From the cell containing the given text, extract its center point as [X, Y] coordinate. 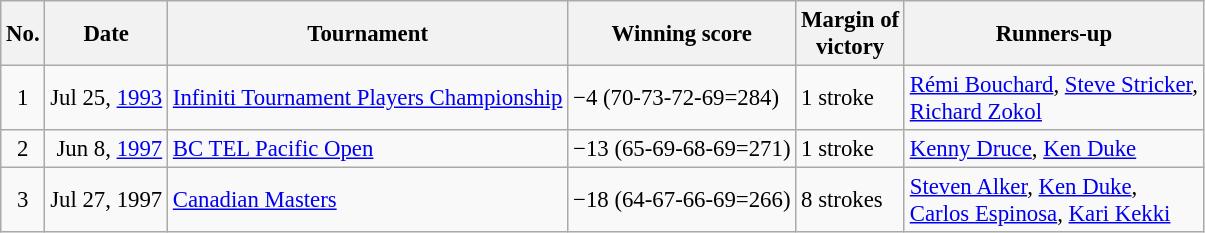
Runners-up [1054, 34]
1 [23, 98]
3 [23, 200]
Tournament [368, 34]
Rémi Bouchard, Steve Stricker, Richard Zokol [1054, 98]
2 [23, 149]
−4 (70-73-72-69=284) [682, 98]
Canadian Masters [368, 200]
Jul 27, 1997 [106, 200]
Winning score [682, 34]
8 strokes [850, 200]
−13 (65-69-68-69=271) [682, 149]
Margin ofvictory [850, 34]
Date [106, 34]
Jun 8, 1997 [106, 149]
BC TEL Pacific Open [368, 149]
Steven Alker, Ken Duke, Carlos Espinosa, Kari Kekki [1054, 200]
Infiniti Tournament Players Championship [368, 98]
−18 (64-67-66-69=266) [682, 200]
No. [23, 34]
Kenny Druce, Ken Duke [1054, 149]
Jul 25, 1993 [106, 98]
